Output the [x, y] coordinate of the center of the cell containing the given text.  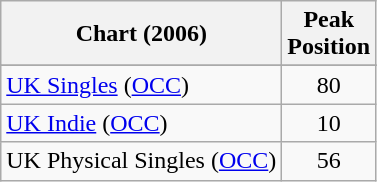
UK Singles (OCC) [142, 85]
Chart (2006) [142, 34]
UK Physical Singles (OCC) [142, 161]
PeakPosition [329, 34]
56 [329, 161]
UK Indie (OCC) [142, 123]
80 [329, 85]
10 [329, 123]
